For the text-containing cell, return its midpoint in [x, y] coordinate format. 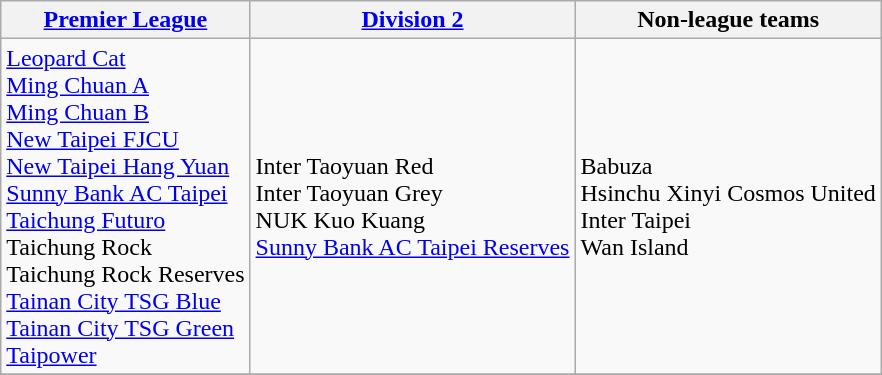
Division 2 [412, 20]
Inter Taoyuan Red Inter Taoyuan Grey NUK Kuo Kuang Sunny Bank AC Taipei Reserves [412, 206]
Non-league teams [728, 20]
Babuza Hsinchu Xinyi Cosmos United Inter Taipei Wan Island [728, 206]
Premier League [126, 20]
